From the cell containing the given text, extract its center point as [X, Y] coordinate. 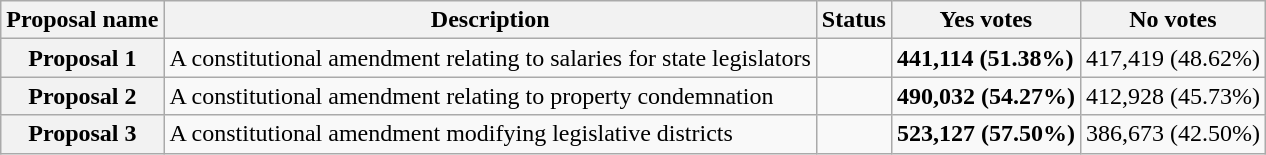
412,928 (45.73%) [1172, 96]
523,127 (57.50%) [986, 134]
Proposal 3 [82, 134]
A constitutional amendment modifying legislative districts [490, 134]
A constitutional amendment relating to salaries for state legislators [490, 58]
417,419 (48.62%) [1172, 58]
Yes votes [986, 20]
No votes [1172, 20]
490,032 (54.27%) [986, 96]
Proposal 1 [82, 58]
Status [854, 20]
441,114 (51.38%) [986, 58]
Proposal name [82, 20]
Description [490, 20]
A constitutional amendment relating to property condemnation [490, 96]
386,673 (42.50%) [1172, 134]
Proposal 2 [82, 96]
